From the cell containing the given text, extract its center point as [x, y] coordinate. 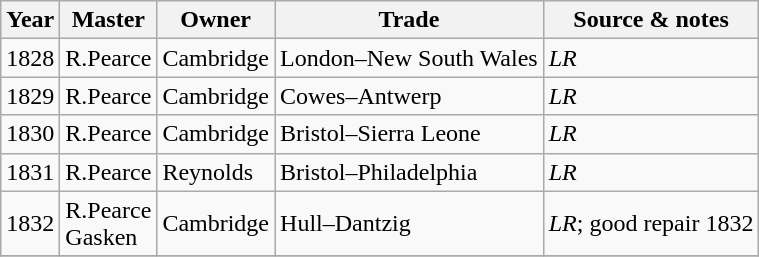
Bristol–Sierra Leone [410, 134]
Hull–Dantzig [410, 224]
1831 [30, 172]
1832 [30, 224]
1830 [30, 134]
1828 [30, 58]
Trade [410, 20]
Reynolds [216, 172]
Source & notes [651, 20]
London–New South Wales [410, 58]
Year [30, 20]
Bristol–Philadelphia [410, 172]
Cowes–Antwerp [410, 96]
Master [108, 20]
1829 [30, 96]
LR; good repair 1832 [651, 224]
Owner [216, 20]
R.PearceGasken [108, 224]
